For the text-containing cell, return its midpoint in [X, Y] coordinate format. 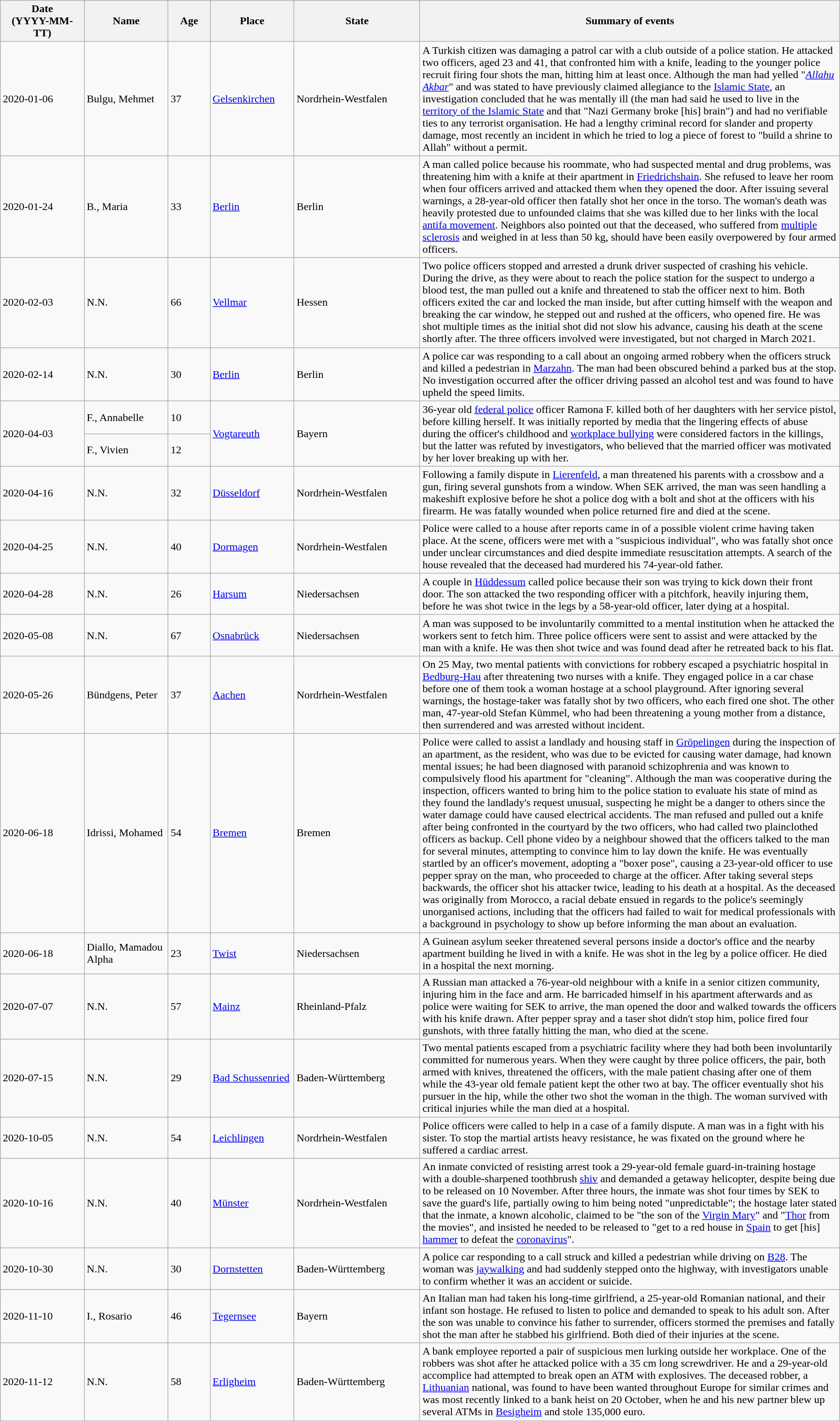
67 [189, 635]
2020-05-26 [42, 695]
Place [252, 21]
Düsseldorf [252, 493]
Aachen [252, 695]
2020-02-03 [42, 303]
Dormagen [252, 547]
33 [189, 206]
2020-04-03 [42, 434]
Vellmar [252, 303]
Bulgu, Mehmet [127, 99]
Hessen [357, 303]
2020-10-16 [42, 1203]
State [357, 21]
12 [189, 450]
2020-01-06 [42, 99]
Date(YYYY-MM-TT) [42, 21]
2020-11-10 [42, 1316]
10 [189, 417]
B., Maria [127, 206]
2020-10-30 [42, 1269]
Summary of events [630, 21]
2020-11-12 [42, 1382]
Gelsenkirchen [252, 99]
2020-07-07 [42, 1007]
2020-10-05 [42, 1138]
Bad Schussenried [252, 1078]
2020-04-25 [42, 547]
32 [189, 493]
2020-02-14 [42, 374]
2020-04-16 [42, 493]
29 [189, 1078]
57 [189, 1007]
2020-04-28 [42, 594]
2020-01-24 [42, 206]
26 [189, 594]
F., Vivien [127, 450]
Age [189, 21]
66 [189, 303]
Tegernsee [252, 1316]
Twist [252, 953]
Idrissi, Mohamed [127, 833]
Bündgens, Peter [127, 695]
Erligheim [252, 1382]
Osnabrück [252, 635]
I., Rosario [127, 1316]
2020-07-15 [42, 1078]
46 [189, 1316]
Rheinland-Pfalz [357, 1007]
Münster [252, 1203]
23 [189, 953]
2020-05-08 [42, 635]
Diallo, Mamadou Alpha [127, 953]
Name [127, 21]
58 [189, 1382]
F., Annabelle [127, 417]
Harsum [252, 594]
Mainz [252, 1007]
Dornstetten [252, 1269]
Vogtareuth [252, 434]
Leichlingen [252, 1138]
